Capture the cell that displays the provided text and extract its [X, Y] central coordinate. 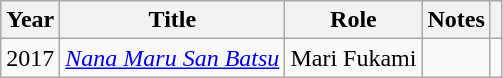
2017 [30, 58]
Title [172, 20]
Mari Fukami [354, 58]
Notes [456, 20]
Role [354, 20]
Year [30, 20]
Nana Maru San Batsu [172, 58]
